Identify which cell holds the provided text, then report its [X, Y] central coordinate. 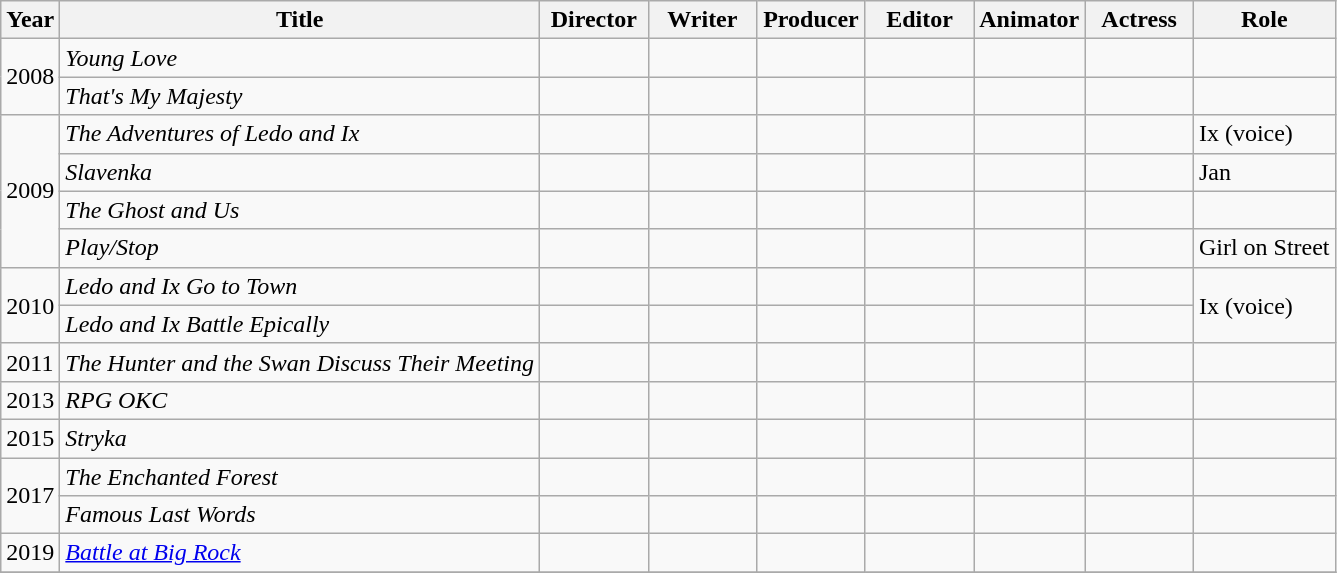
2017 [30, 496]
Jan [1264, 172]
Writer [702, 20]
Battle at Big Rock [300, 553]
Slavenka [300, 172]
That's My Majesty [300, 96]
Director [594, 20]
Editor [920, 20]
Actress [1140, 20]
2011 [30, 362]
RPG OKC [300, 400]
Famous Last Words [300, 515]
Role [1264, 20]
The Enchanted Forest [300, 477]
The Hunter and the Swan Discuss Their Meeting [300, 362]
Title [300, 20]
Young Love [300, 58]
Producer [812, 20]
2008 [30, 77]
The Adventures of Ledo and Ix [300, 134]
2019 [30, 553]
Year [30, 20]
2013 [30, 400]
The Ghost and Us [300, 210]
2015 [30, 438]
Girl on Street [1264, 248]
2010 [30, 305]
2009 [30, 191]
Animator [1030, 20]
Ledo and Ix Battle Epically [300, 324]
Play/Stop [300, 248]
Ledo and Ix Go to Town [300, 286]
Stryka [300, 438]
